Locate the cell with the specified text and output its (X, Y) center coordinate. 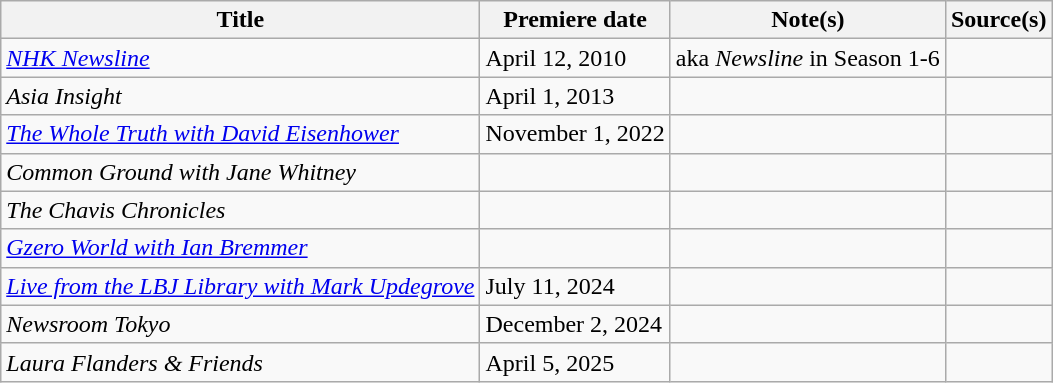
Source(s) (998, 20)
NHK Newsline (240, 58)
Common Ground with Jane Whitney (240, 172)
Premiere date (575, 20)
Laura Flanders & Friends (240, 362)
The Chavis Chronicles (240, 210)
Title (240, 20)
April 1, 2013 (575, 96)
Asia Insight (240, 96)
Gzero World with Ian Bremmer (240, 248)
The Whole Truth with David Eisenhower (240, 134)
Note(s) (808, 20)
Newsroom Tokyo (240, 324)
July 11, 2024 (575, 286)
Live from the LBJ Library with Mark Updegrove (240, 286)
April 5, 2025 (575, 362)
aka Newsline in Season 1-6 (808, 58)
December 2, 2024 (575, 324)
November 1, 2022 (575, 134)
April 12, 2010 (575, 58)
